Determine the [x, y] coordinate at the center of the cell enclosing the given text.  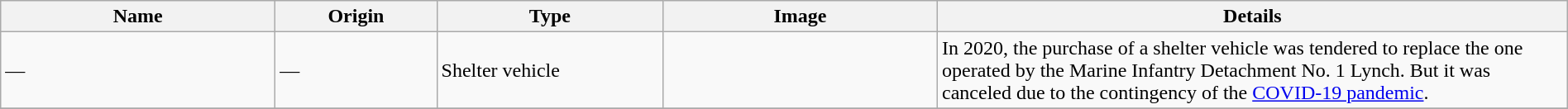
Origin [356, 17]
Type [549, 17]
Details [1253, 17]
Shelter vehicle [549, 70]
Name [138, 17]
Image [800, 17]
